Locate the cell with the specified text and output its [X, Y] center coordinate. 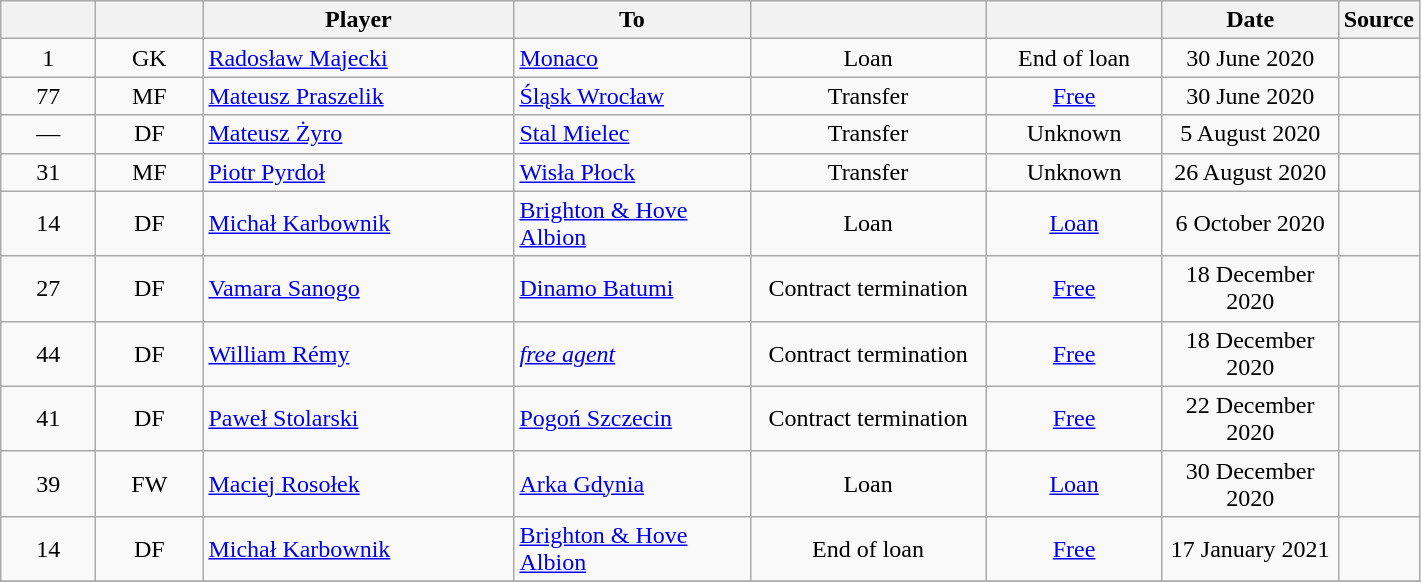
Player [358, 20]
— [48, 134]
17 January 2021 [1250, 548]
27 [48, 288]
Pogoń Szczecin [632, 418]
44 [48, 354]
free agent [632, 354]
Arka Gdynia [632, 484]
Piotr Pyrdoł [358, 172]
Wisła Płock [632, 172]
22 December 2020 [1250, 418]
Stal Mielec [632, 134]
Paweł Stolarski [358, 418]
Source [1378, 20]
Radosław Majecki [358, 58]
Date [1250, 20]
5 August 2020 [1250, 134]
Mateusz Żyro [358, 134]
FW [150, 484]
31 [48, 172]
Monaco [632, 58]
Mateusz Praszelik [358, 96]
Dinamo Batumi [632, 288]
1 [48, 58]
41 [48, 418]
6 October 2020 [1250, 224]
77 [48, 96]
26 August 2020 [1250, 172]
39 [48, 484]
30 December 2020 [1250, 484]
Vamara Sanogo [358, 288]
To [632, 20]
William Rémy [358, 354]
Śląsk Wrocław [632, 96]
GK [150, 58]
Maciej Rosołek [358, 484]
